Return the [x, y] coordinate for the center point of the cell that contains the specified text.  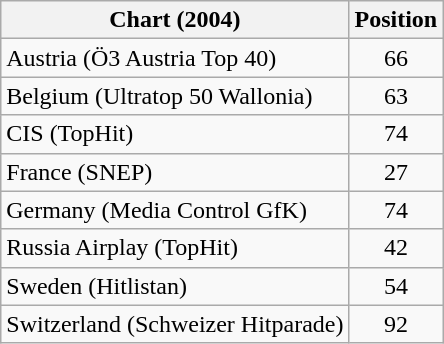
Position [396, 20]
Russia Airplay (TopHit) [175, 248]
Belgium (Ultratop 50 Wallonia) [175, 96]
Austria (Ö3 Austria Top 40) [175, 58]
63 [396, 96]
Chart (2004) [175, 20]
66 [396, 58]
27 [396, 172]
Switzerland (Schweizer Hitparade) [175, 324]
CIS (TopHit) [175, 134]
Sweden (Hitlistan) [175, 286]
France (SNEP) [175, 172]
42 [396, 248]
Germany (Media Control GfK) [175, 210]
92 [396, 324]
54 [396, 286]
